Search for the cell housing the specified text and yield its (x, y) center coordinate. 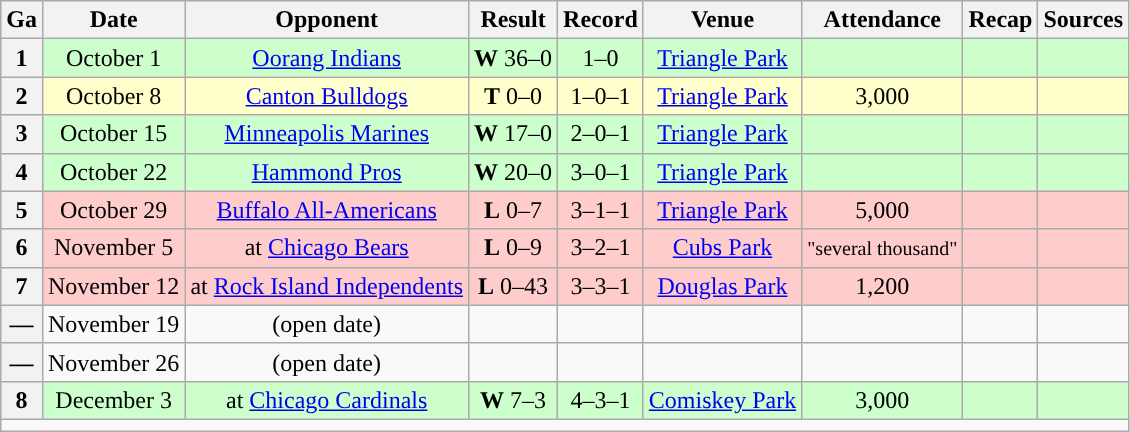
"several thousand" (882, 248)
6 (22, 248)
December 3 (113, 400)
W 20–0 (514, 172)
7 (22, 286)
Comiskey Park (722, 400)
Canton Bulldogs (327, 96)
Minneapolis Marines (327, 134)
Oorang Indians (327, 58)
4 (22, 172)
October 22 (113, 172)
1,200 (882, 286)
Recap (1000, 20)
Hammond Pros (327, 172)
October 8 (113, 96)
October 1 (113, 58)
October 29 (113, 210)
8 (22, 400)
Record (601, 20)
Date (113, 20)
W 36–0 (514, 58)
T 0–0 (514, 96)
3–0–1 (601, 172)
3–2–1 (601, 248)
L 0–7 (514, 210)
Ga (22, 20)
October 15 (113, 134)
W 17–0 (514, 134)
1–0 (601, 58)
November 5 (113, 248)
5,000 (882, 210)
Venue (722, 20)
at Chicago Cardinals (327, 400)
November 26 (113, 362)
November 19 (113, 324)
1–0–1 (601, 96)
Opponent (327, 20)
W 7–3 (514, 400)
L 0–43 (514, 286)
November 12 (113, 286)
Sources (1084, 20)
4–3–1 (601, 400)
5 (22, 210)
Buffalo All-Americans (327, 210)
1 (22, 58)
3 (22, 134)
L 0–9 (514, 248)
Result (514, 20)
at Chicago Bears (327, 248)
2 (22, 96)
2–0–1 (601, 134)
Douglas Park (722, 286)
at Rock Island Independents (327, 286)
3–3–1 (601, 286)
Cubs Park (722, 248)
3–1–1 (601, 210)
Attendance (882, 20)
